For the text-containing cell, return its midpoint in (x, y) coordinate format. 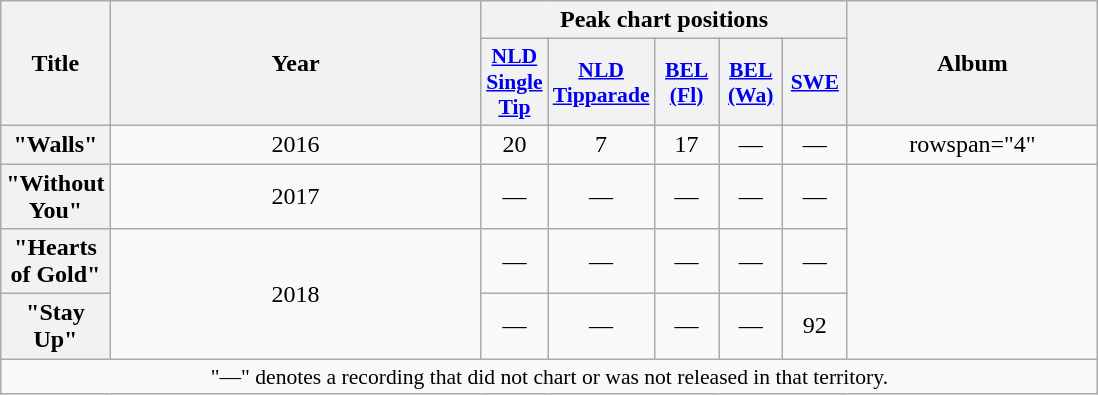
"Walls" (56, 144)
"Stay Up" (56, 326)
"Without You" (56, 196)
2016 (296, 144)
SWE (815, 82)
rowspan="4" (972, 144)
"Hearts of Gold" (56, 262)
20 (514, 144)
2017 (296, 196)
17 (687, 144)
92 (815, 326)
"—" denotes a recording that did not chart or was not released in that territory. (550, 377)
Peak chart positions (664, 20)
BEL (Wa) (751, 82)
BEL (Fl) (687, 82)
Album (972, 64)
Year (296, 64)
2018 (296, 294)
Title (56, 64)
NLDSingleTip (514, 82)
NLDTipparade (602, 82)
7 (602, 144)
